Scan for the cell matching the given text and deliver its (x, y) coordinate at center. 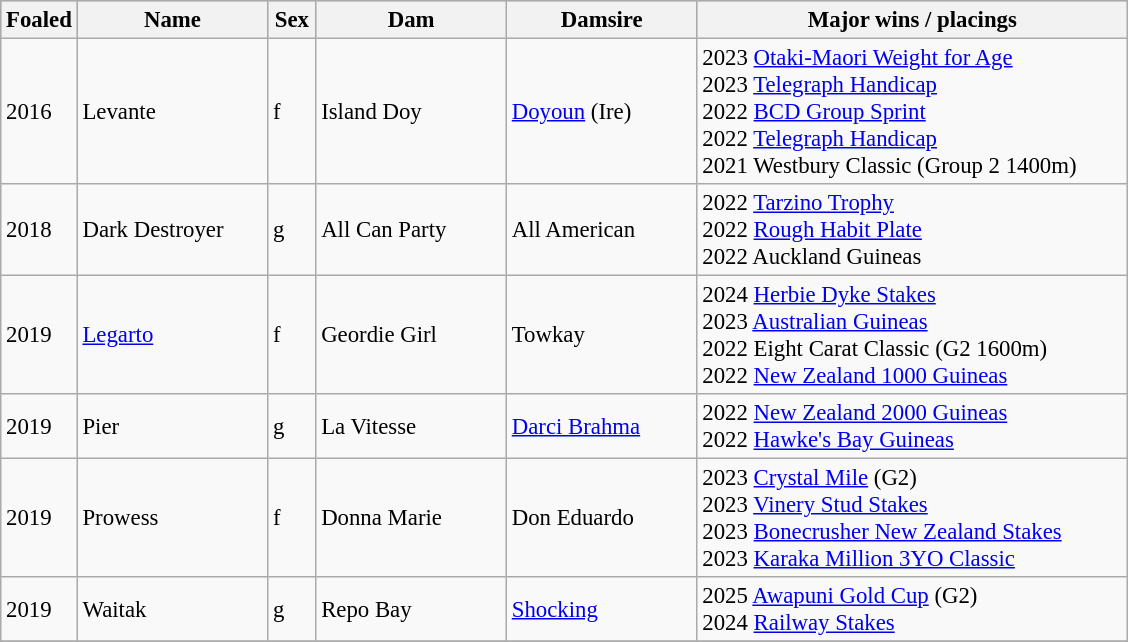
All American (602, 230)
Foaled (39, 20)
Don Eduardo (602, 518)
Prowess (172, 518)
Major wins / placings (912, 20)
Dark Destroyer (172, 230)
2022 New Zealand 2000 Guineas 2022 Hawke's Bay Guineas (912, 426)
Geordie Girl (412, 336)
Towkay (602, 336)
Darci Brahma (602, 426)
La Vitesse (412, 426)
Name (172, 20)
2024 Herbie Dyke Stakes2023 Australian Guineas2022 Eight Carat Classic (G2 1600m) 2022 New Zealand 1000 Guineas (912, 336)
Levante (172, 112)
Doyoun (Ire) (602, 112)
Legarto (172, 336)
Donna Marie (412, 518)
Dam (412, 20)
2016 (39, 112)
Sex (292, 20)
2023 Otaki-Maori Weight for Age 2023 Telegraph Handicap 2022 BCD Group Sprint 2022 Telegraph Handicap 2021 Westbury Classic (Group 2 1400m) (912, 112)
Island Doy (412, 112)
2018 (39, 230)
Damsire (602, 20)
2023 Crystal Mile (G2) 2023 Vinery Stud Stakes 2023 Bonecrusher New Zealand Stakes 2023 Karaka Million 3YO Classic (912, 518)
2022 Tarzino Trophy 2022 Rough Habit Plate 2022 Auckland Guineas (912, 230)
Pier (172, 426)
All Can Party (412, 230)
